Determine the [X, Y] coordinate at the center of the cell enclosing the given text.  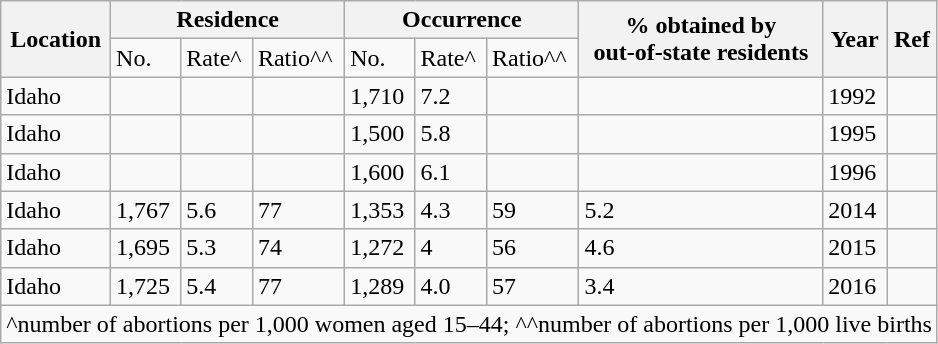
1,695 [146, 248]
2015 [855, 248]
2014 [855, 210]
1,500 [380, 134]
Location [56, 39]
5.3 [217, 248]
59 [533, 210]
4 [451, 248]
1,710 [380, 96]
5.4 [217, 286]
56 [533, 248]
4.6 [701, 248]
Year [855, 39]
^number of abortions per 1,000 women aged 15–44; ^^number of abortions per 1,000 live births [470, 324]
57 [533, 286]
7.2 [451, 96]
Residence [228, 20]
% obtained byout-of-state residents [701, 39]
3.4 [701, 286]
1,600 [380, 172]
Occurrence [462, 20]
1,272 [380, 248]
1992 [855, 96]
5.2 [701, 210]
4.0 [451, 286]
2016 [855, 286]
1996 [855, 172]
1995 [855, 134]
4.3 [451, 210]
1,289 [380, 286]
5.6 [217, 210]
74 [298, 248]
Ref [912, 39]
1,353 [380, 210]
6.1 [451, 172]
1,725 [146, 286]
1,767 [146, 210]
5.8 [451, 134]
